Extract the [x, y] coordinate from the center of the cell holding the provided text.  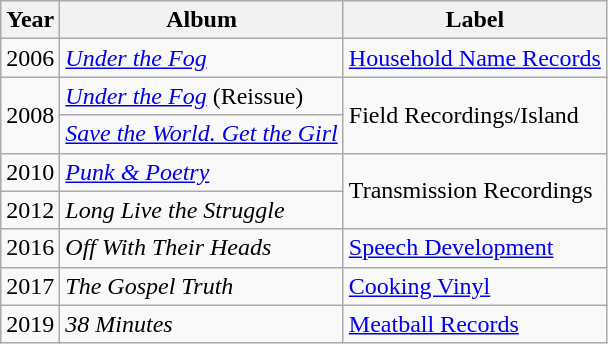
Label [474, 20]
2017 [30, 286]
Transmission Recordings [474, 191]
Punk & Poetry [202, 172]
Year [30, 20]
2008 [30, 115]
2019 [30, 324]
The Gospel Truth [202, 286]
2010 [30, 172]
Album [202, 20]
Cooking Vinyl [474, 286]
2006 [30, 58]
Long Live the Struggle [202, 210]
Meatball Records [474, 324]
2016 [30, 248]
Under the Fog (Reissue) [202, 96]
Save the World. Get the Girl [202, 134]
Household Name Records [474, 58]
38 Minutes [202, 324]
Speech Development [474, 248]
Off With Their Heads [202, 248]
Under the Fog [202, 58]
Field Recordings/Island [474, 115]
2012 [30, 210]
